Identify which cell holds the provided text, then report its (X, Y) central coordinate. 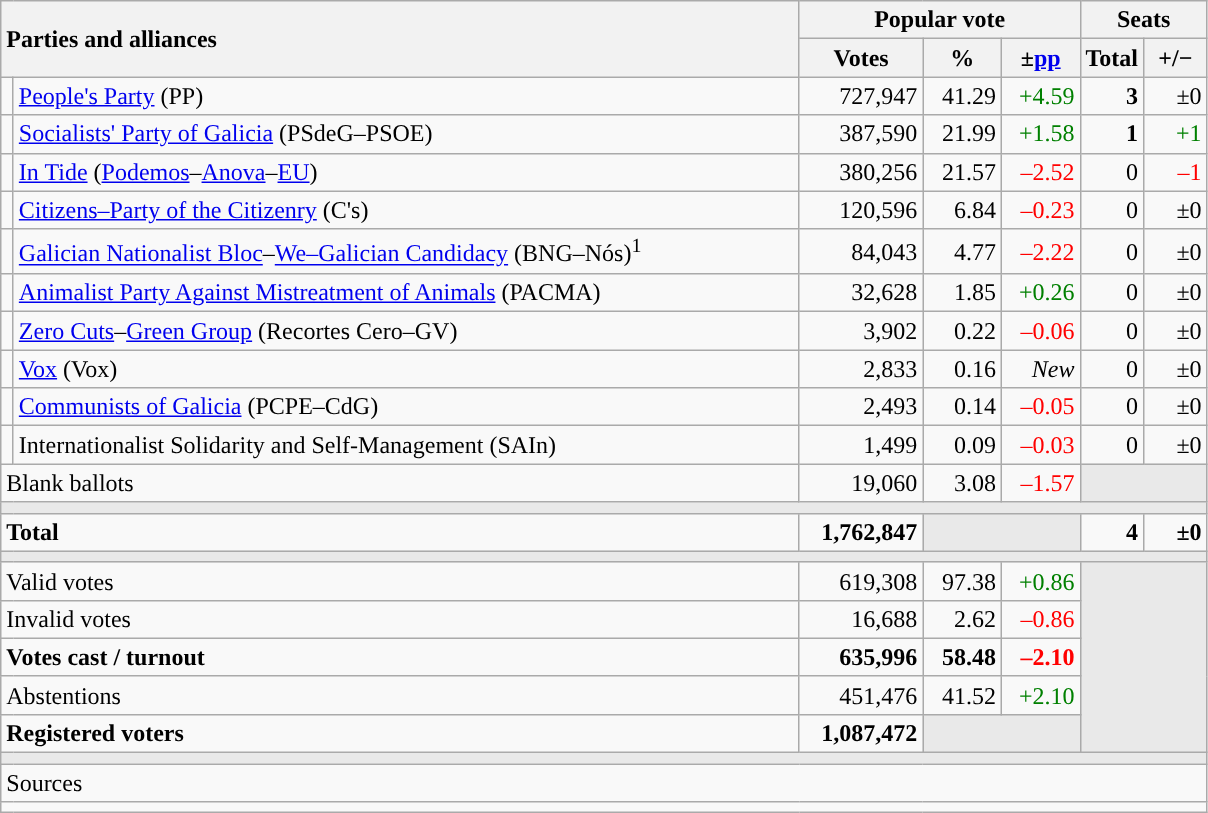
635,996 (861, 657)
3.08 (962, 483)
–1.57 (1040, 483)
–0.86 (1040, 619)
380,256 (861, 172)
Registered voters (400, 733)
120,596 (861, 210)
–0.03 (1040, 445)
Zero Cuts–Green Group (Recortes Cero–GV) (406, 331)
619,308 (861, 581)
+1 (1176, 134)
0.22 (962, 331)
3 (1112, 96)
97.38 (962, 581)
2.62 (962, 619)
In Tide (Podemos–Anova–EU) (406, 172)
1 (1112, 134)
–0.06 (1040, 331)
4.77 (962, 252)
6.84 (962, 210)
–2.22 (1040, 252)
Vox (Vox) (406, 369)
1.85 (962, 293)
Socialists' Party of Galicia (PSdeG–PSOE) (406, 134)
41.52 (962, 695)
0.14 (962, 407)
32,628 (861, 293)
84,043 (861, 252)
1,762,847 (861, 532)
58.48 (962, 657)
–1 (1176, 172)
16,688 (861, 619)
Communists of Galicia (PCPE–CdG) (406, 407)
3,902 (861, 331)
451,476 (861, 695)
+/− (1176, 58)
1,499 (861, 445)
19,060 (861, 483)
1,087,472 (861, 733)
+1.58 (1040, 134)
+4.59 (1040, 96)
Sources (604, 783)
727,947 (861, 96)
Votes (861, 58)
Seats (1144, 20)
% (962, 58)
21.99 (962, 134)
Abstentions (400, 695)
21.57 (962, 172)
41.29 (962, 96)
+2.10 (1040, 695)
Invalid votes (400, 619)
+0.86 (1040, 581)
–0.05 (1040, 407)
2,493 (861, 407)
0.09 (962, 445)
387,590 (861, 134)
–0.23 (1040, 210)
±pp (1040, 58)
Votes cast / turnout (400, 657)
Animalist Party Against Mistreatment of Animals (PACMA) (406, 293)
Blank ballots (400, 483)
Parties and alliances (400, 39)
Citizens–Party of the Citizenry (C's) (406, 210)
Valid votes (400, 581)
0.16 (962, 369)
–2.52 (1040, 172)
New (1040, 369)
–2.10 (1040, 657)
+0.26 (1040, 293)
Internationalist Solidarity and Self-Management (SAIn) (406, 445)
2,833 (861, 369)
Popular vote (940, 20)
4 (1112, 532)
Galician Nationalist Bloc–We–Galician Candidacy (BNG–Nós)1 (406, 252)
People's Party (PP) (406, 96)
